Output the [X, Y] coordinate of the center of the cell containing the given text.  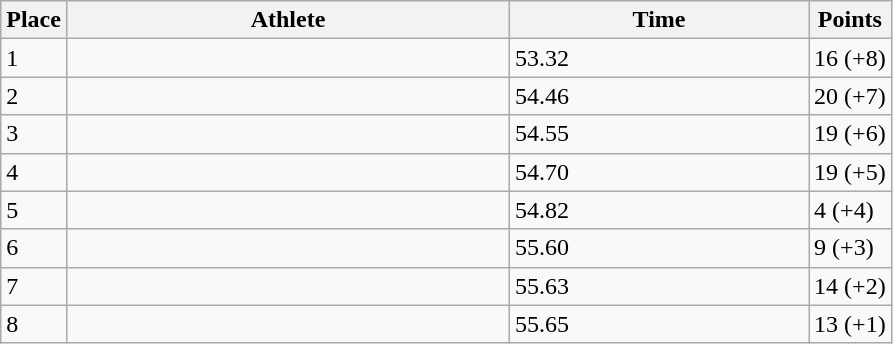
Place [34, 20]
4 (+4) [850, 210]
8 [34, 324]
14 (+2) [850, 286]
7 [34, 286]
Athlete [288, 20]
1 [34, 58]
5 [34, 210]
54.46 [660, 96]
16 (+8) [850, 58]
55.65 [660, 324]
53.32 [660, 58]
3 [34, 134]
55.63 [660, 286]
19 (+6) [850, 134]
19 (+5) [850, 172]
54.70 [660, 172]
Time [660, 20]
20 (+7) [850, 96]
4 [34, 172]
13 (+1) [850, 324]
2 [34, 96]
6 [34, 248]
54.55 [660, 134]
54.82 [660, 210]
Points [850, 20]
9 (+3) [850, 248]
55.60 [660, 248]
